Determine the [X, Y] coordinate at the center of the cell enclosing the given text.  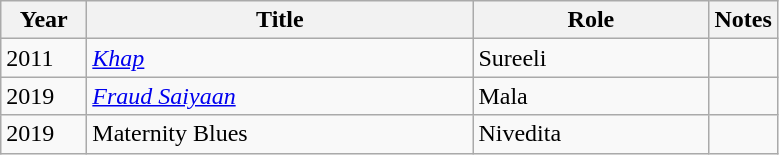
Role [591, 20]
Notes [743, 20]
Sureeli [591, 58]
Maternity Blues [280, 134]
Year [44, 20]
Nivedita [591, 134]
Title [280, 20]
Fraud Saiyaan [280, 96]
Mala [591, 96]
Khap [280, 58]
2011 [44, 58]
